Detect which cell encompasses the target text, then output its (x, y) center coordinate. 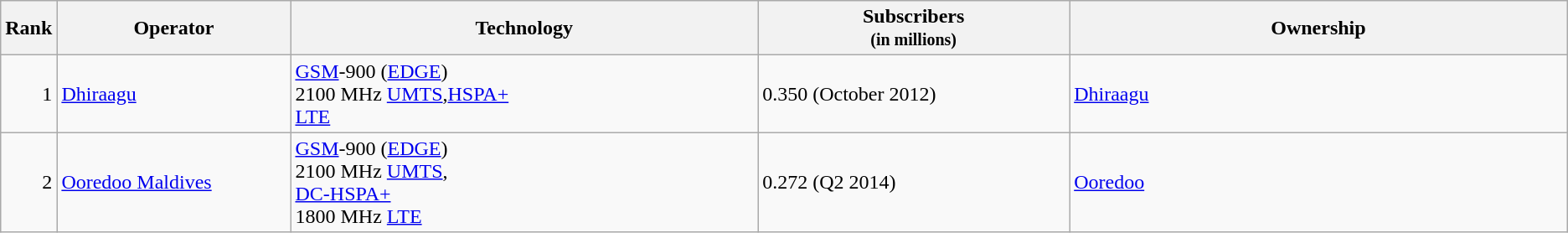
Technology (524, 28)
0.272 (Q2 2014) (914, 183)
2 (28, 183)
0.350 (October 2012) (914, 94)
1 (28, 94)
Operator (174, 28)
Ownership (1318, 28)
Ooredoo Maldives (174, 183)
Rank (28, 28)
GSM-900 (EDGE)2100 MHz UMTS,HSPA+ LTE (524, 94)
Subscribers(in millions) (914, 28)
GSM-900 (EDGE)2100 MHz UMTS,DC-HSPA+1800 MHz LTE (524, 183)
Ooredoo (1318, 183)
